Determine the (X, Y) coordinate at the center of the cell enclosing the given text.  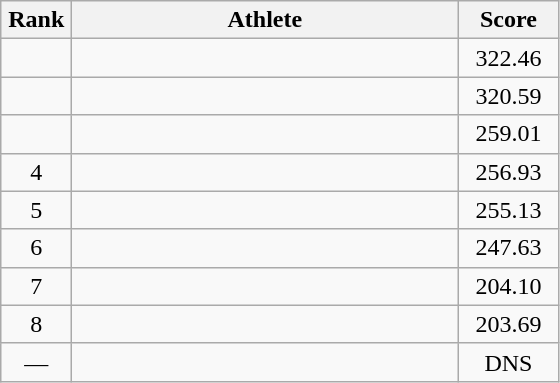
6 (36, 248)
256.93 (508, 172)
320.59 (508, 96)
8 (36, 324)
Athlete (265, 20)
4 (36, 172)
Rank (36, 20)
5 (36, 210)
255.13 (508, 210)
— (36, 362)
203.69 (508, 324)
247.63 (508, 248)
DNS (508, 362)
7 (36, 286)
Score (508, 20)
204.10 (508, 286)
322.46 (508, 58)
259.01 (508, 134)
